Determine the (X, Y) coordinate at the center of the cell enclosing the given text.  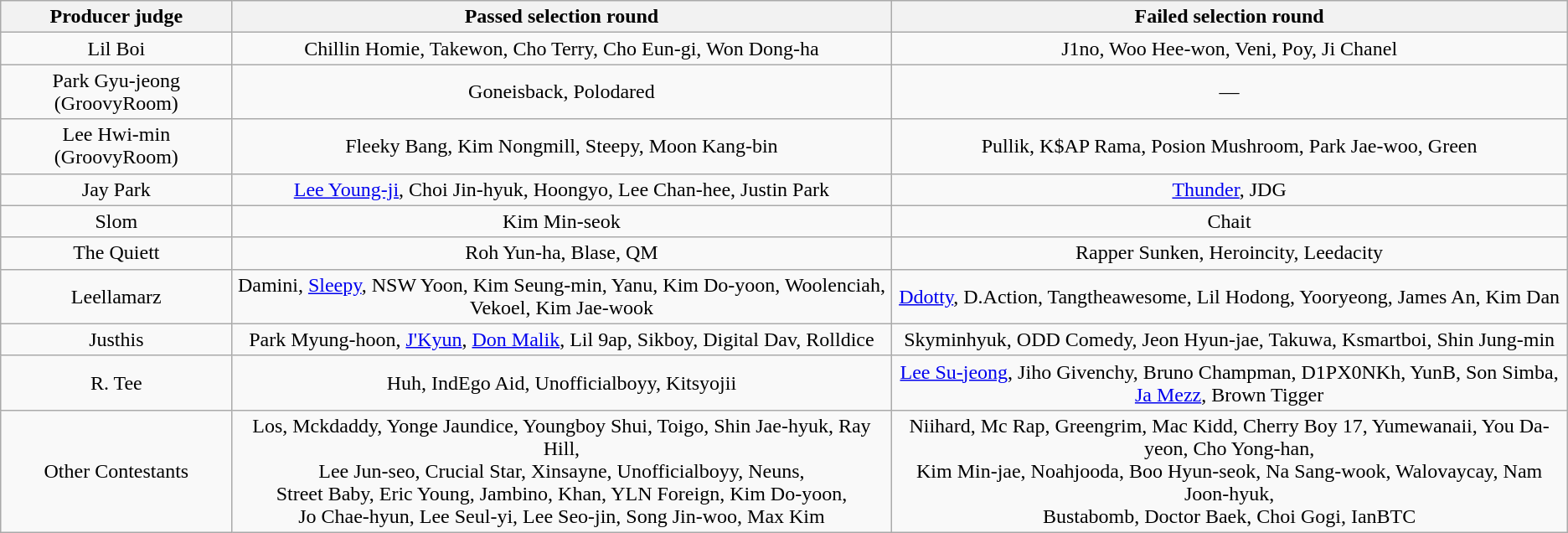
Chillin Homie, Takewon, Cho Terry, Cho Eun-gi, Won Dong-ha (561, 49)
Slom (116, 221)
Thunder, JDG (1230, 189)
Lee Hwi-min (GroovyRoom) (116, 146)
Lee Young-ji, Choi Jin-hyuk, Hoongyo, Lee Chan-hee, Justin Park (561, 189)
Damini, Sleepy, NSW Yoon, Kim Seung-min, Yanu, Kim Do-yoon, Woolenciah, Vekoel, Kim Jae-wook (561, 297)
R. Tee (116, 382)
Jay Park (116, 189)
Roh Yun-ha, Blase, QM (561, 253)
Huh, IndEgo Aid, Unofficialboyy, Kitsyojii (561, 382)
Leellamarz (116, 297)
Park Gyu-jeong (GroovyRoom) (116, 92)
Goneisback, Polodared (561, 92)
Kim Min-seok (561, 221)
Pullik, K$AP Rama, Posion Mushroom, Park Jae-woo, Green (1230, 146)
— (1230, 92)
Skyminhyuk, ODD Comedy, Jeon Hyun-jae, Takuwa, Ksmartboi, Shin Jung-min (1230, 339)
Lee Su-jeong, Jiho Givenchy, Bruno Champman, D1PX0NKh, YunB, Son Simba, Ja Mezz, Brown Tigger (1230, 382)
Other Contestants (116, 471)
Failed selection round (1230, 17)
Chait (1230, 221)
Passed selection round (561, 17)
Fleeky Bang, Kim Nongmill, Steepy, Moon Kang-bin (561, 146)
Lil Boi (116, 49)
The Quiett (116, 253)
J1no, Woo Hee-won, Veni, Poy, Ji Chanel (1230, 49)
Rapper Sunken, Heroincity, Leedacity (1230, 253)
Ddotty, D.Action, Tangtheawesome, Lil Hodong, Yooryeong, James An, Kim Dan (1230, 297)
Justhis (116, 339)
Producer judge (116, 17)
Park Myung-hoon, J'Kyun, Don Malik, Lil 9ap, Sikboy, Digital Dav, Rolldice (561, 339)
